Pinpoint the cell where the given text exists, returning its [X, Y] midpoint coordinate. 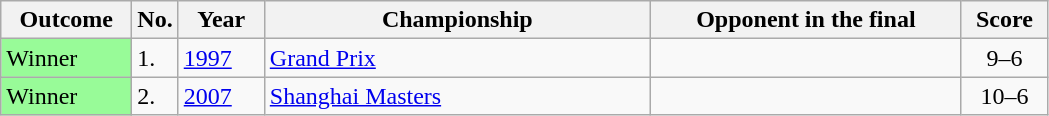
2. [155, 96]
Shanghai Masters [457, 96]
10–6 [1004, 96]
2007 [221, 96]
Outcome [66, 20]
1997 [221, 58]
Year [221, 20]
Grand Prix [457, 58]
Opponent in the final [806, 20]
1. [155, 58]
No. [155, 20]
Score [1004, 20]
9–6 [1004, 58]
Championship [457, 20]
